Capture the cell that displays the provided text and extract its [x, y] central coordinate. 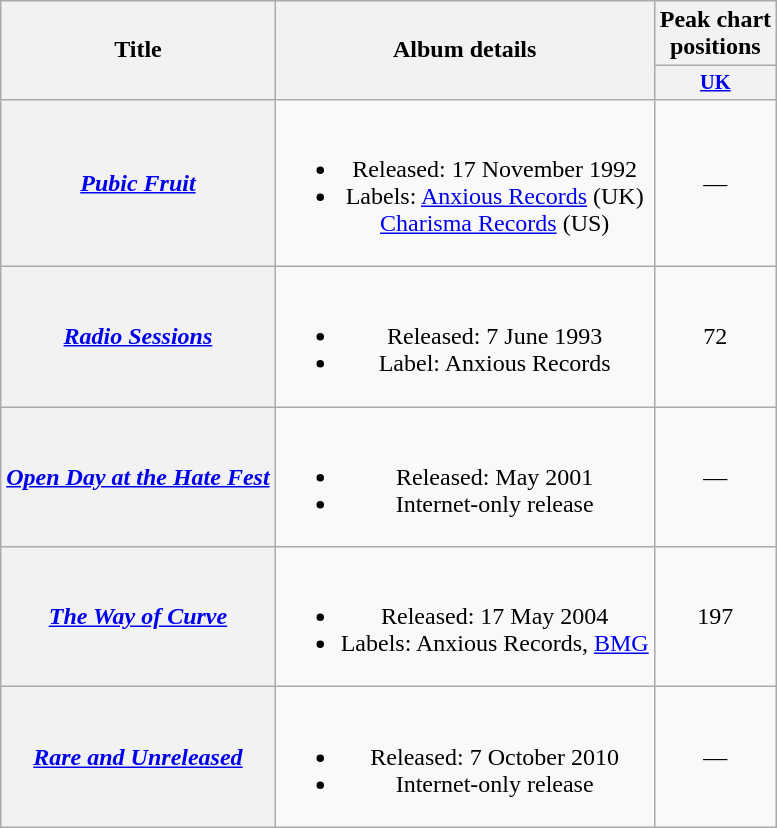
72 [715, 337]
Peak chartpositions [715, 34]
Radio Sessions [138, 337]
Open Day at the Hate Fest [138, 477]
Pubic Fruit [138, 182]
Released: 7 October 2010Internet-only release [464, 757]
197 [715, 617]
Released: 17 November 1992Labels: Anxious Records (UK)Charisma Records (US) [464, 182]
Released: 7 June 1993Label: Anxious Records [464, 337]
The Way of Curve [138, 617]
Released: May 2001Internet-only release [464, 477]
Released: 17 May 2004Labels: Anxious Records, BMG [464, 617]
Album details [464, 50]
UK [715, 83]
Rare and Unreleased [138, 757]
Title [138, 50]
